Return the [x, y] coordinate for the center point of the cell that contains the specified text.  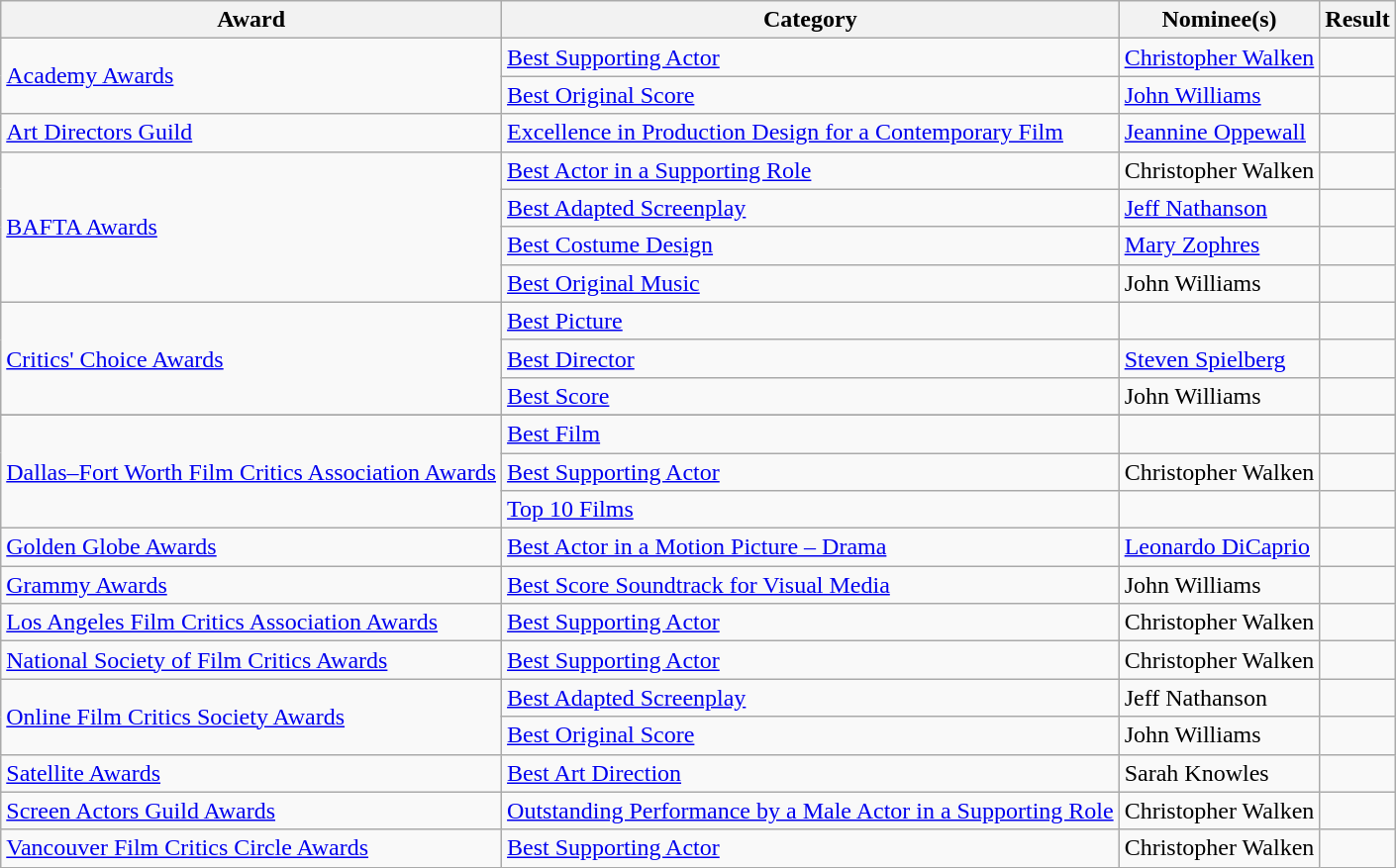
Art Directors Guild [251, 133]
Best Picture [811, 321]
Nominee(s) [1220, 20]
Critics' Choice Awards [251, 358]
Steven Spielberg [1220, 358]
Golden Globe Awards [251, 547]
Best Art Direction [811, 773]
Best Actor in a Motion Picture – Drama [811, 547]
Best Costume Design [811, 245]
Los Angeles Film Critics Association Awards [251, 623]
Jeannine Oppewall [1220, 133]
Category [811, 20]
Best Score [811, 396]
Dallas–Fort Worth Film Critics Association Awards [251, 471]
Best Original Music [811, 283]
Online Film Critics Society Awards [251, 717]
Top 10 Films [811, 510]
Leonardo DiCaprio [1220, 547]
Mary Zophres [1220, 245]
Vancouver Film Critics Circle Awards [251, 848]
Screen Actors Guild Awards [251, 811]
Best Actor in a Supporting Role [811, 170]
Satellite Awards [251, 773]
BAFTA Awards [251, 227]
Award [251, 20]
Sarah Knowles [1220, 773]
Result [1357, 20]
Excellence in Production Design for a Contemporary Film [811, 133]
National Society of Film Critics Awards [251, 660]
Outstanding Performance by a Male Actor in a Supporting Role [811, 811]
Academy Awards [251, 76]
Best Director [811, 358]
Best Score Soundtrack for Visual Media [811, 585]
Grammy Awards [251, 585]
Best Film [811, 434]
